Return (X, Y) of the center of cell containing provided text 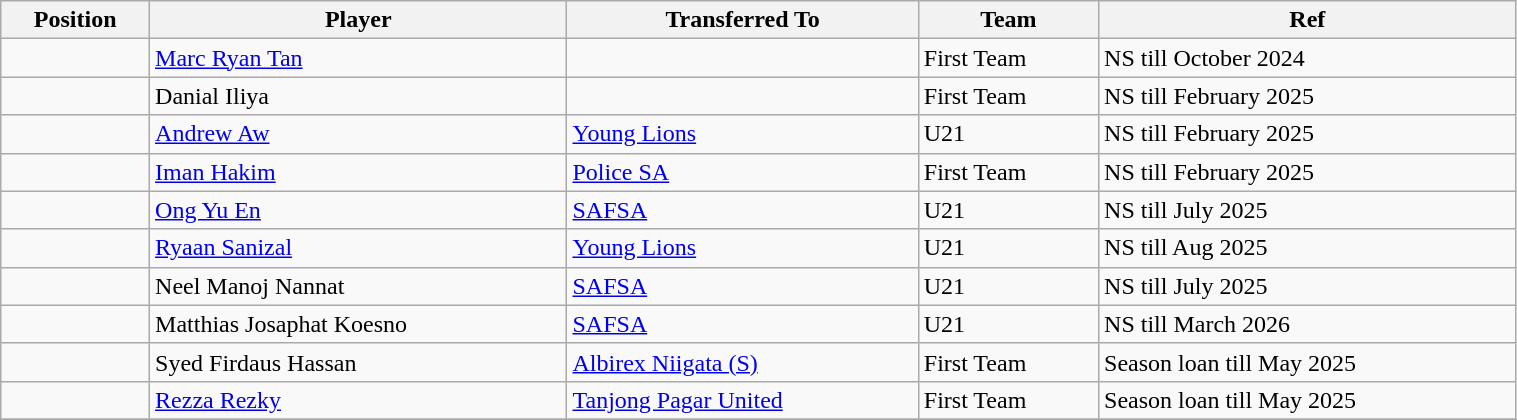
NS till Aug 2025 (1308, 248)
Player (358, 20)
Marc Ryan Tan (358, 58)
Albirex Niigata (S) (742, 362)
Danial Iliya (358, 96)
Ong Yu En (358, 210)
Police SA (742, 172)
Neel Manoj Nannat (358, 286)
Rezza Rezky (358, 400)
Andrew Aw (358, 134)
Ryaan Sanizal (358, 248)
Transferred To (742, 20)
Team (1008, 20)
Position (76, 20)
Iman Hakim (358, 172)
Syed Firdaus Hassan (358, 362)
Matthias Josaphat Koesno (358, 324)
NS till October 2024 (1308, 58)
Tanjong Pagar United (742, 400)
Ref (1308, 20)
NS till March 2026 (1308, 324)
